Extract the (X, Y) coordinate from the center of the cell holding the provided text.  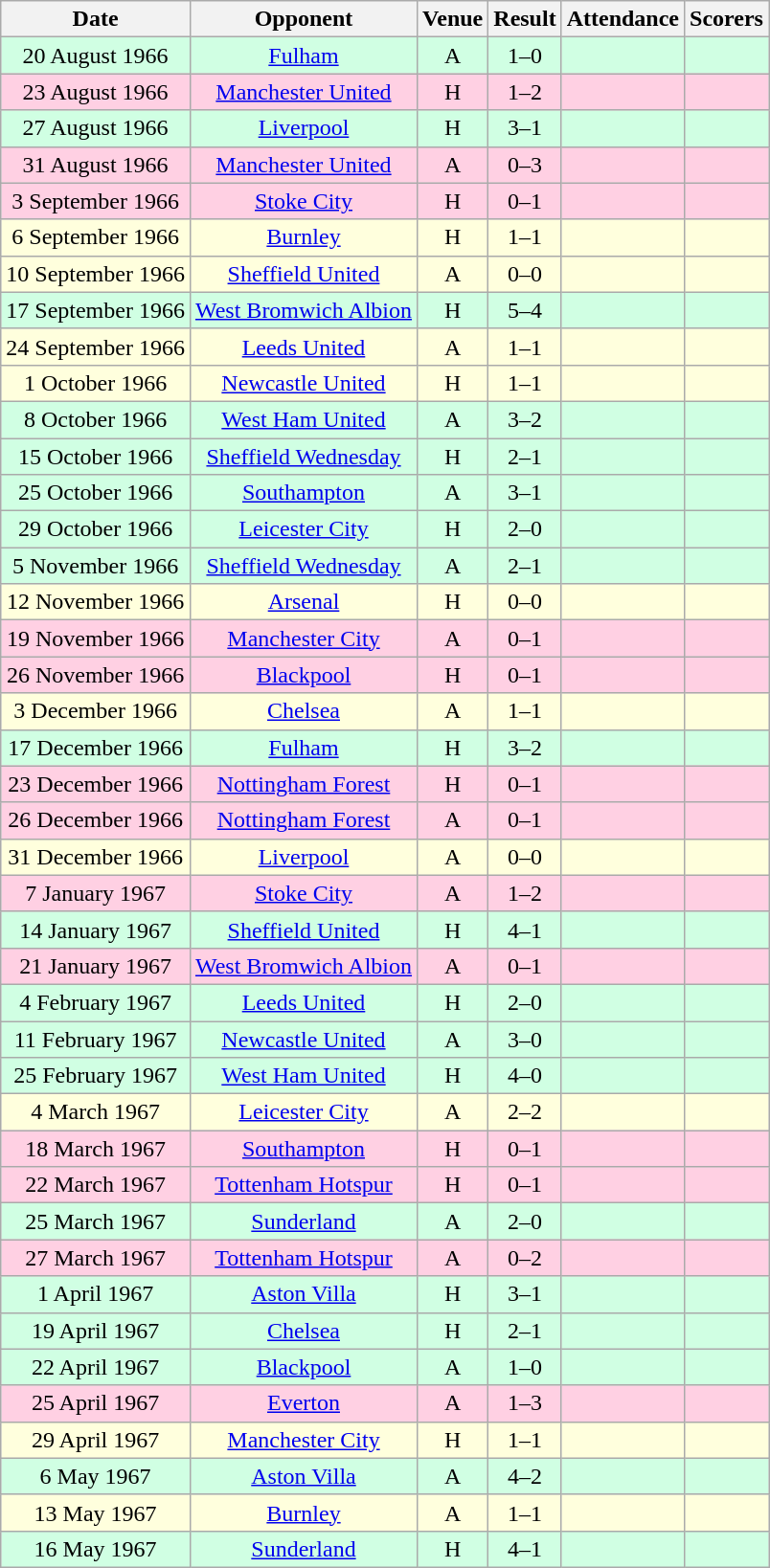
Attendance (623, 19)
Date (96, 19)
29 October 1966 (96, 529)
25 April 1967 (96, 1403)
4 February 1967 (96, 1002)
19 November 1966 (96, 638)
21 January 1967 (96, 966)
Opponent (303, 19)
17 December 1966 (96, 748)
27 March 1967 (96, 1258)
24 September 1966 (96, 347)
1–3 (525, 1403)
29 April 1967 (96, 1440)
10 September 1966 (96, 274)
5–4 (525, 310)
6 September 1966 (96, 237)
8 October 1966 (96, 419)
3 December 1966 (96, 711)
2–2 (525, 1112)
17 September 1966 (96, 310)
23 December 1966 (96, 784)
31 August 1966 (96, 165)
11 February 1967 (96, 1039)
0–3 (525, 165)
Scorers (727, 19)
Venue (453, 19)
22 April 1967 (96, 1367)
7 January 1967 (96, 893)
26 November 1966 (96, 675)
25 March 1967 (96, 1221)
Arsenal (303, 602)
4 March 1967 (96, 1112)
3 September 1966 (96, 201)
16 May 1967 (96, 1549)
12 November 1966 (96, 602)
31 December 1966 (96, 857)
3–0 (525, 1039)
4–0 (525, 1076)
1 April 1967 (96, 1294)
25 February 1967 (96, 1076)
Everton (303, 1403)
26 December 1966 (96, 820)
19 April 1967 (96, 1331)
0–2 (525, 1258)
20 August 1966 (96, 56)
6 May 1967 (96, 1476)
5 November 1966 (96, 566)
1 October 1966 (96, 383)
14 January 1967 (96, 930)
22 March 1967 (96, 1185)
13 May 1967 (96, 1512)
15 October 1966 (96, 457)
23 August 1966 (96, 92)
18 March 1967 (96, 1149)
25 October 1966 (96, 493)
4–2 (525, 1476)
Result (525, 19)
27 August 1966 (96, 128)
